Provide the (X, Y) coordinate of the cell's center where the given text is located.  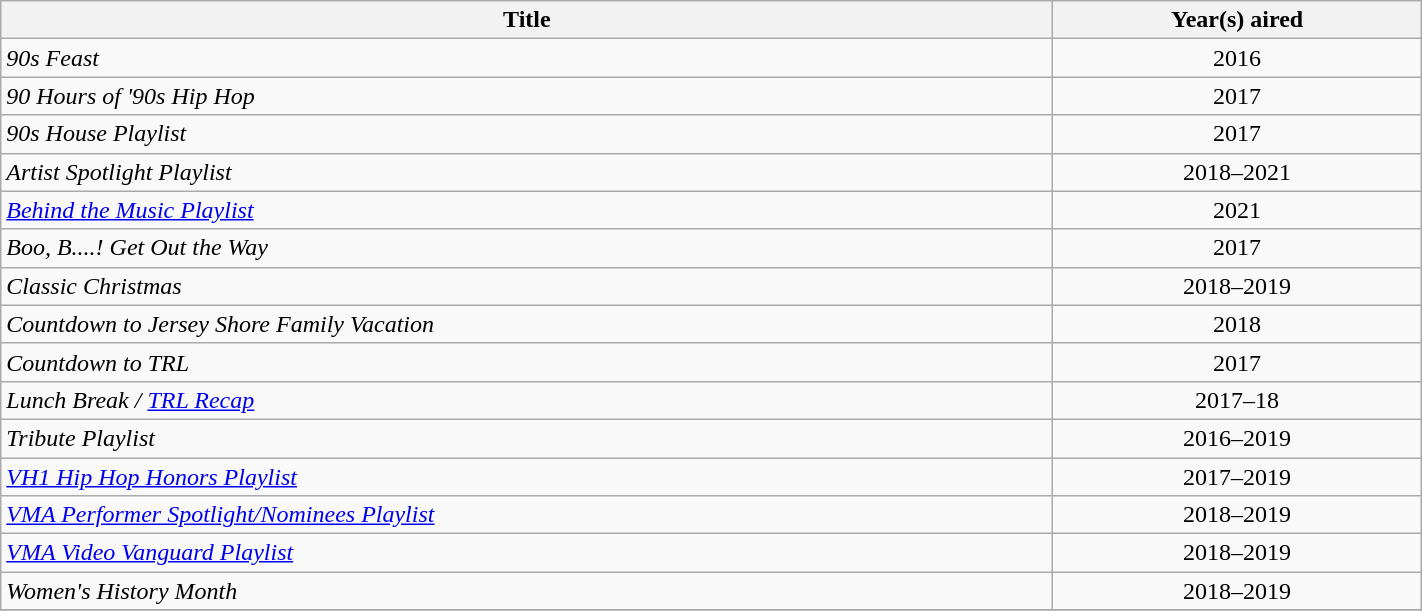
2016 (1237, 58)
Boo, B....! Get Out the Way (527, 248)
2018–2021 (1237, 172)
Classic Christmas (527, 286)
2017–2019 (1237, 477)
2016–2019 (1237, 438)
Behind the Music Playlist (527, 210)
Year(s) aired (1237, 20)
2018 (1237, 324)
VMA Performer Spotlight/Nominees Playlist (527, 515)
Women's History Month (527, 591)
2017–18 (1237, 400)
Countdown to TRL (527, 362)
90s Feast (527, 58)
VMA Video Vanguard Playlist (527, 553)
Countdown to Jersey Shore Family Vacation (527, 324)
Title (527, 20)
Tribute Playlist (527, 438)
90s House Playlist (527, 134)
VH1 Hip Hop Honors Playlist (527, 477)
Artist Spotlight Playlist (527, 172)
Lunch Break / TRL Recap (527, 400)
2021 (1237, 210)
90 Hours of '90s Hip Hop (527, 96)
